Locate the cell with the specified text and output its [X, Y] center coordinate. 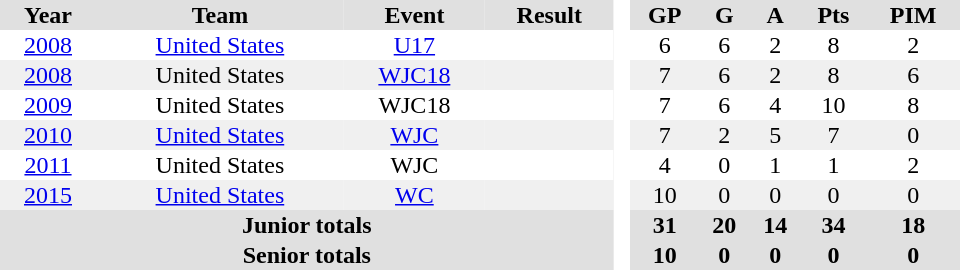
2010 [48, 135]
5 [776, 135]
31 [665, 225]
A [776, 15]
G [724, 15]
Event [414, 15]
WC [414, 195]
U17 [414, 45]
GP [665, 15]
18 [913, 225]
2009 [48, 105]
PIM [913, 15]
Year [48, 15]
14 [776, 225]
2015 [48, 195]
Junior totals [307, 225]
Result [550, 15]
Pts [834, 15]
20 [724, 225]
2011 [48, 165]
34 [834, 225]
Team [220, 15]
Senior totals [307, 255]
